For the text-containing cell, return its midpoint in (X, Y) coordinate format. 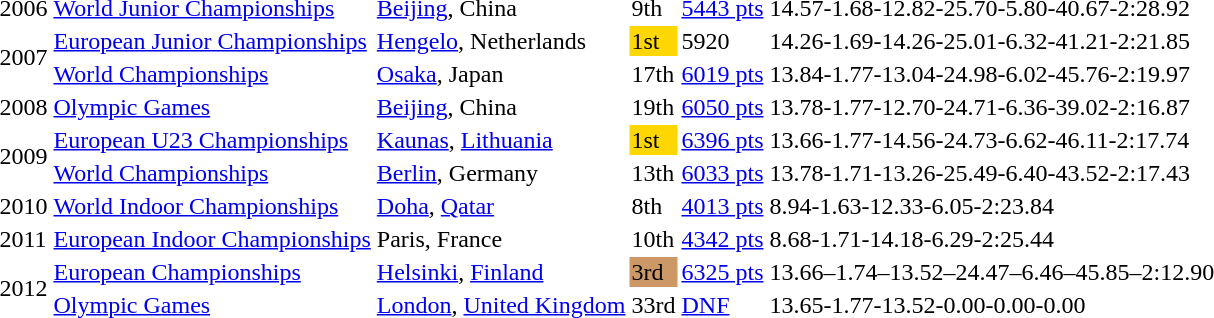
Hengelo, Netherlands (501, 41)
World Indoor Championships (212, 206)
Olympic Games (212, 107)
19th (654, 107)
6396 pts (722, 140)
13th (654, 173)
Kaunas, Lithuania (501, 140)
17th (654, 74)
5920 (722, 41)
European Indoor Championships (212, 239)
4013 pts (722, 206)
Paris, France (501, 239)
6050 pts (722, 107)
Osaka, Japan (501, 74)
6033 pts (722, 173)
European U23 Championships (212, 140)
3rd (654, 272)
Berlin, Germany (501, 173)
European Championships (212, 272)
10th (654, 239)
8th (654, 206)
Helsinki, Finland (501, 272)
6325 pts (722, 272)
6019 pts (722, 74)
European Junior Championships (212, 41)
Beijing, China (501, 107)
4342 pts (722, 239)
Doha, Qatar (501, 206)
